Provide the [x, y] coordinate of the cell's center where the given text is located.  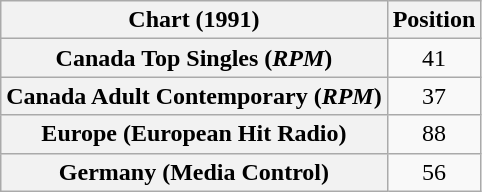
88 [434, 134]
Europe (European Hit Radio) [194, 134]
Canada Top Singles (RPM) [194, 58]
41 [434, 58]
Canada Adult Contemporary (RPM) [194, 96]
37 [434, 96]
Chart (1991) [194, 20]
56 [434, 172]
Position [434, 20]
Germany (Media Control) [194, 172]
